Return the (X, Y) coordinate for the center point of the cell that contains the specified text.  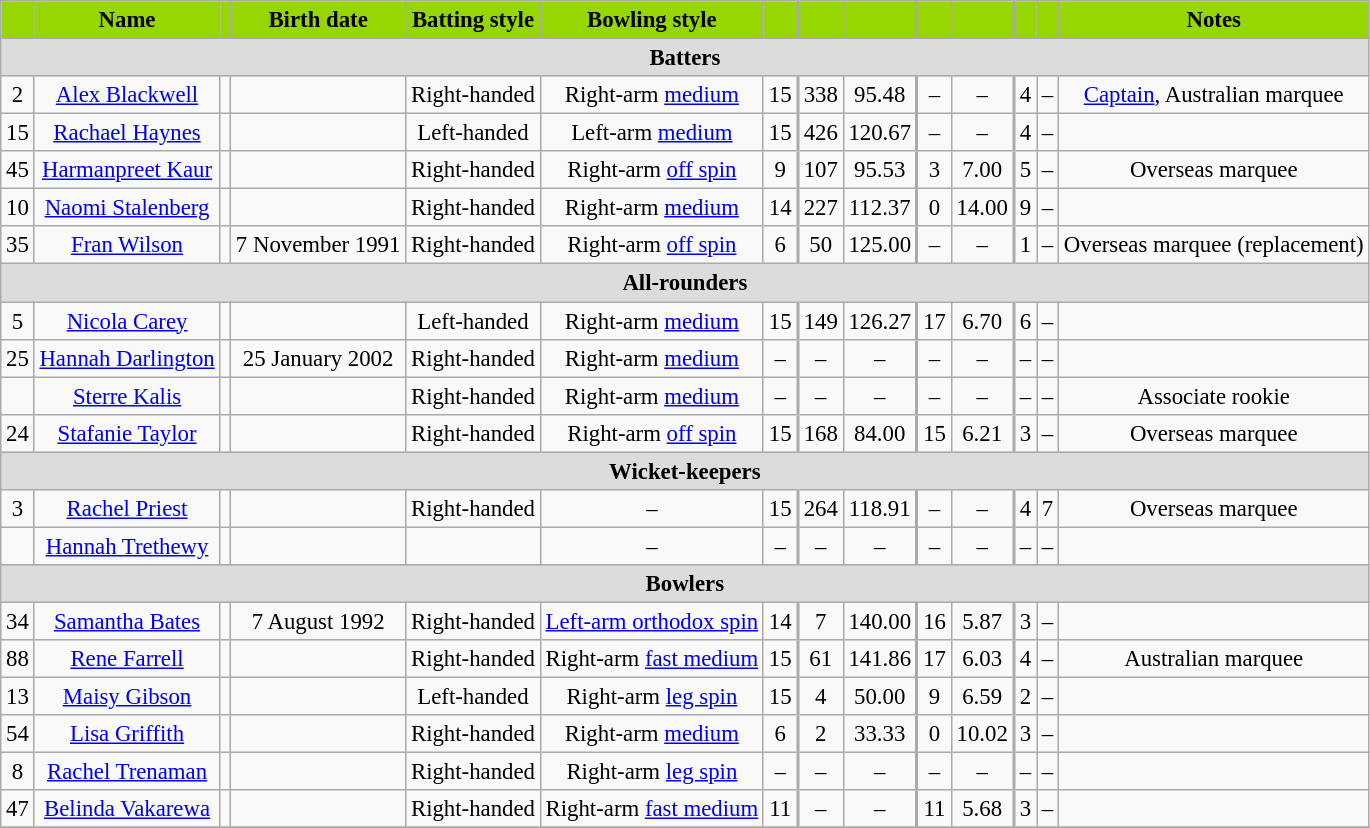
25 January 2002 (318, 358)
Hannah Trethewy (127, 546)
149 (821, 321)
Nicola Carey (127, 321)
14.00 (982, 208)
338 (821, 95)
Lisa Griffith (127, 734)
Samantha Bates (127, 621)
8 (18, 772)
88 (18, 659)
Fran Wilson (127, 245)
84.00 (880, 433)
34 (18, 621)
Alex Blackwell (127, 95)
168 (821, 433)
Hannah Darlington (127, 358)
Associate rookie (1214, 396)
264 (821, 509)
95.48 (880, 95)
426 (821, 133)
5.68 (982, 809)
Wicket-keepers (685, 471)
All-rounders (685, 283)
Stafanie Taylor (127, 433)
7 August 1992 (318, 621)
Rachel Trenaman (127, 772)
1 (1026, 245)
Batters (685, 58)
47 (18, 809)
95.53 (880, 170)
50.00 (880, 697)
25 (18, 358)
24 (18, 433)
Captain, Australian marquee (1214, 95)
Belinda Vakarewa (127, 809)
Rachel Priest (127, 509)
50 (821, 245)
Overseas marquee (replacement) (1214, 245)
Notes (1214, 20)
Rene Farrell (127, 659)
10 (18, 208)
125.00 (880, 245)
Rachael Haynes (127, 133)
7 November 1991 (318, 245)
7.00 (982, 170)
Left-arm orthodox spin (652, 621)
120.67 (880, 133)
Australian marquee (1214, 659)
Sterre Kalis (127, 396)
Birth date (318, 20)
5.87 (982, 621)
107 (821, 170)
Bowlers (685, 584)
141.86 (880, 659)
13 (18, 697)
6.03 (982, 659)
140.00 (880, 621)
Left-arm medium (652, 133)
33.33 (880, 734)
Harmanpreet Kaur (127, 170)
Maisy Gibson (127, 697)
227 (821, 208)
Bowling style (652, 20)
Naomi Stalenberg (127, 208)
Name (127, 20)
10.02 (982, 734)
61 (821, 659)
112.37 (880, 208)
35 (18, 245)
118.91 (880, 509)
45 (18, 170)
126.27 (880, 321)
Batting style (474, 20)
6.70 (982, 321)
54 (18, 734)
16 (934, 621)
6.59 (982, 697)
6.21 (982, 433)
